Return [X, Y] of the center of cell containing provided text 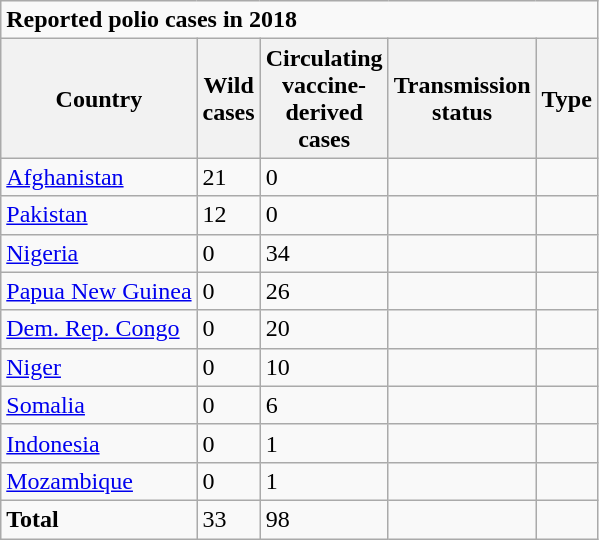
20 [324, 329]
Nigeria [99, 253]
Pakistan [99, 215]
Total [99, 519]
Transmissionstatus [462, 98]
26 [324, 291]
21 [228, 177]
Somalia [99, 405]
Afghanistan [99, 177]
10 [324, 367]
Country [99, 98]
Wildcases [228, 98]
Type [566, 98]
Papua New Guinea [99, 291]
Indonesia [99, 443]
6 [324, 405]
33 [228, 519]
Reported polio cases in 2018 [300, 20]
34 [324, 253]
Circulatingvaccine-derivedcases [324, 98]
12 [228, 215]
98 [324, 519]
Mozambique [99, 481]
Dem. Rep. Congo [99, 329]
Niger [99, 367]
